Pinpoint the cell where the given text exists, returning its [x, y] midpoint coordinate. 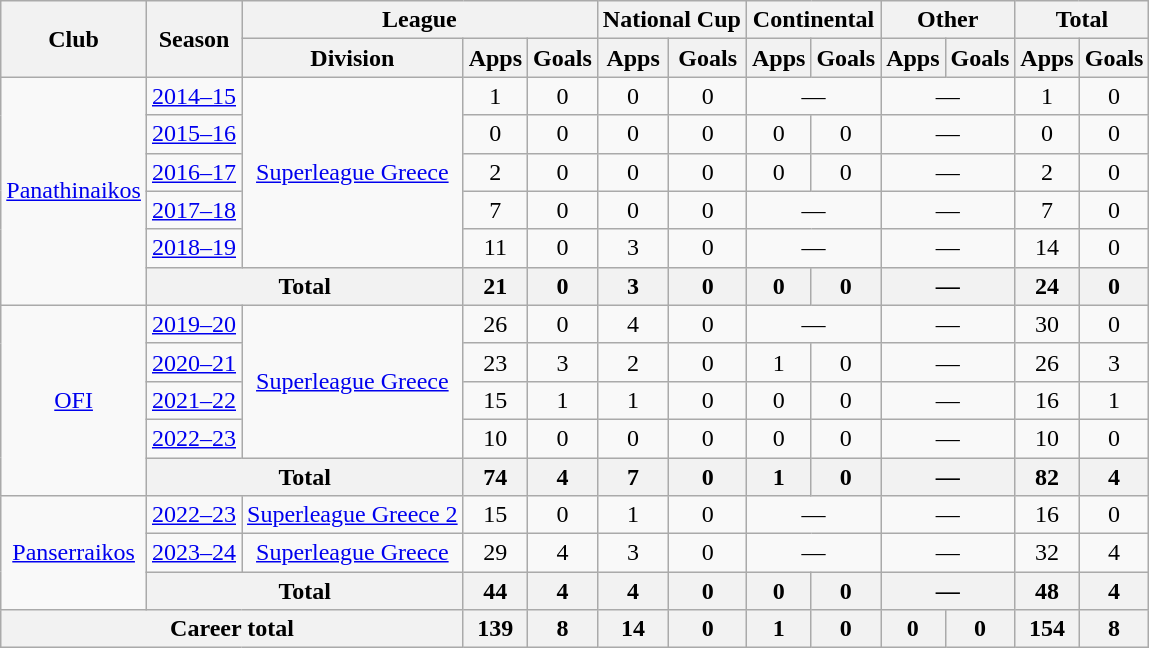
Club [74, 39]
139 [495, 629]
23 [495, 362]
154 [1047, 629]
Other [948, 20]
Continental [813, 20]
OFI [74, 400]
2023–24 [194, 553]
Season [194, 39]
24 [1047, 286]
2018–19 [194, 248]
2014–15 [194, 96]
11 [495, 248]
74 [495, 477]
2021–22 [194, 400]
48 [1047, 591]
32 [1047, 553]
2019–20 [194, 324]
21 [495, 286]
Superleague Greece 2 [353, 515]
82 [1047, 477]
Division [353, 58]
2017–18 [194, 210]
44 [495, 591]
2015–16 [194, 134]
Panathinaikos [74, 191]
Career total [232, 629]
29 [495, 553]
2020–21 [194, 362]
30 [1047, 324]
National Cup [672, 20]
2016–17 [194, 172]
League [420, 20]
Panserraikos [74, 553]
